For the text-containing cell, return its midpoint in [X, Y] coordinate format. 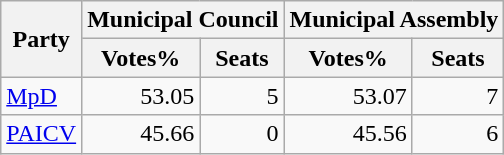
53.07 [348, 96]
MpD [42, 96]
45.56 [348, 134]
Party [42, 39]
5 [242, 96]
6 [458, 134]
PAICV [42, 134]
Municipal Assembly [394, 20]
7 [458, 96]
45.66 [141, 134]
0 [242, 134]
Municipal Council [183, 20]
53.05 [141, 96]
